Provide the (X, Y) coordinate of the cell's center where the given text is located.  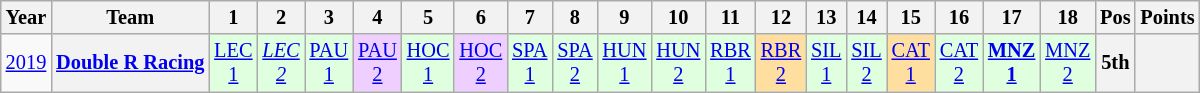
3 (330, 17)
PAU1 (330, 63)
RBR2 (781, 63)
SIL1 (826, 63)
6 (480, 17)
5th (1115, 63)
18 (1068, 17)
HUN2 (678, 63)
PAU2 (378, 63)
CAT2 (959, 63)
2 (280, 17)
Double R Racing (130, 63)
CAT1 (911, 63)
4 (378, 17)
7 (530, 17)
Points (1167, 17)
2019 (26, 63)
Team (130, 17)
10 (678, 17)
HUN1 (625, 63)
LEC2 (280, 63)
12 (781, 17)
MNZ2 (1068, 63)
14 (866, 17)
15 (911, 17)
HOC2 (480, 63)
1 (233, 17)
MNZ1 (1012, 63)
17 (1012, 17)
Pos (1115, 17)
8 (574, 17)
5 (428, 17)
Year (26, 17)
HOC1 (428, 63)
SPA1 (530, 63)
16 (959, 17)
RBR1 (730, 63)
SPA2 (574, 63)
13 (826, 17)
9 (625, 17)
11 (730, 17)
LEC1 (233, 63)
SIL2 (866, 63)
